Determine the (x, y) coordinate at the center of the cell enclosing the given text.  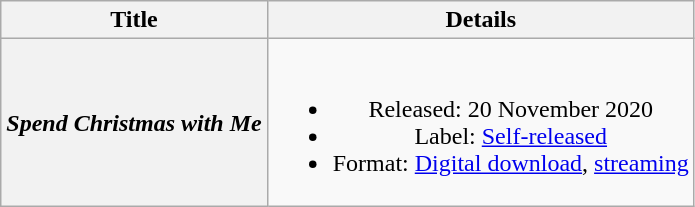
Spend Christmas with Me (134, 122)
Title (134, 20)
Released: 20 November 2020Label: Self-releasedFormat: Digital download, streaming (480, 122)
Details (480, 20)
